Find where the given text appears and provide that cell's center as [X, Y] coordinate. 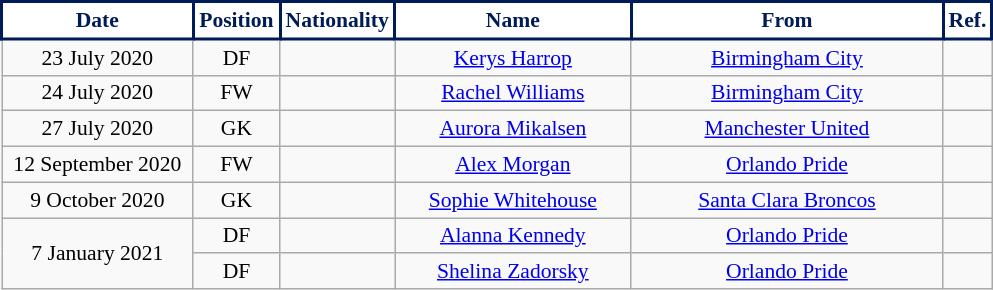
12 September 2020 [98, 165]
23 July 2020 [98, 57]
Shelina Zadorsky [514, 272]
Name [514, 20]
Alanna Kennedy [514, 236]
9 October 2020 [98, 200]
Santa Clara Broncos [787, 200]
Nationality [338, 20]
From [787, 20]
Manchester United [787, 129]
Sophie Whitehouse [514, 200]
Date [98, 20]
Ref. [968, 20]
Position [236, 20]
24 July 2020 [98, 93]
27 July 2020 [98, 129]
Kerys Harrop [514, 57]
Alex Morgan [514, 165]
Rachel Williams [514, 93]
Aurora Mikalsen [514, 129]
7 January 2021 [98, 254]
